Pinpoint the cell where the given text exists, returning its (x, y) midpoint coordinate. 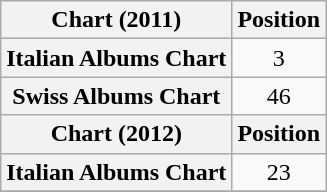
23 (279, 172)
Chart (2011) (116, 20)
3 (279, 58)
Swiss Albums Chart (116, 96)
46 (279, 96)
Chart (2012) (116, 134)
